Return (X, Y) of the center of cell containing provided text 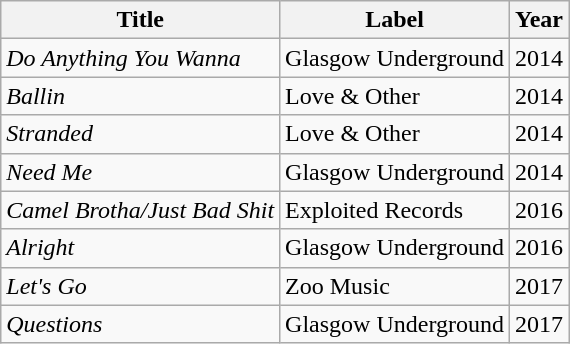
Exploited Records (395, 210)
Camel Brotha/Just Bad Shit (140, 210)
Let's Go (140, 286)
Zoo Music (395, 286)
Year (540, 20)
Title (140, 20)
Alright (140, 248)
Stranded (140, 134)
Need Me (140, 172)
Questions (140, 324)
Ballin (140, 96)
Do Anything You Wanna (140, 58)
Label (395, 20)
